Find where the given text appears and provide that cell's center as (x, y) coordinate. 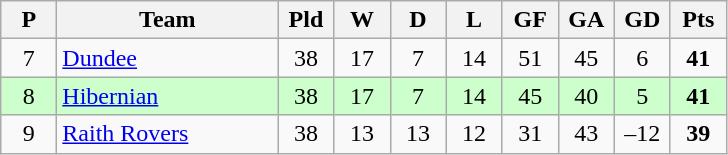
9 (29, 134)
5 (642, 96)
Hibernian (168, 96)
Pld (306, 20)
Pts (698, 20)
D (418, 20)
Raith Rovers (168, 134)
Dundee (168, 58)
8 (29, 96)
P (29, 20)
51 (530, 58)
6 (642, 58)
–12 (642, 134)
Team (168, 20)
39 (698, 134)
40 (586, 96)
43 (586, 134)
GF (530, 20)
31 (530, 134)
GD (642, 20)
L (474, 20)
12 (474, 134)
W (362, 20)
GA (586, 20)
